Search for the cell housing the specified text and yield its [x, y] center coordinate. 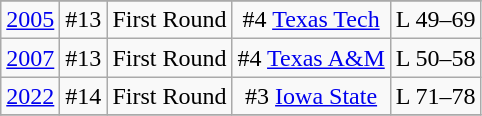
L 71–78 [436, 96]
2007 [30, 58]
#3 Iowa State [311, 96]
#14 [84, 96]
#4 Texas A&M [311, 58]
2022 [30, 96]
L 50–58 [436, 58]
2005 [30, 20]
#4 Texas Tech [311, 20]
L 49–69 [436, 20]
